Find where the given text appears and provide that cell's center as (x, y) coordinate. 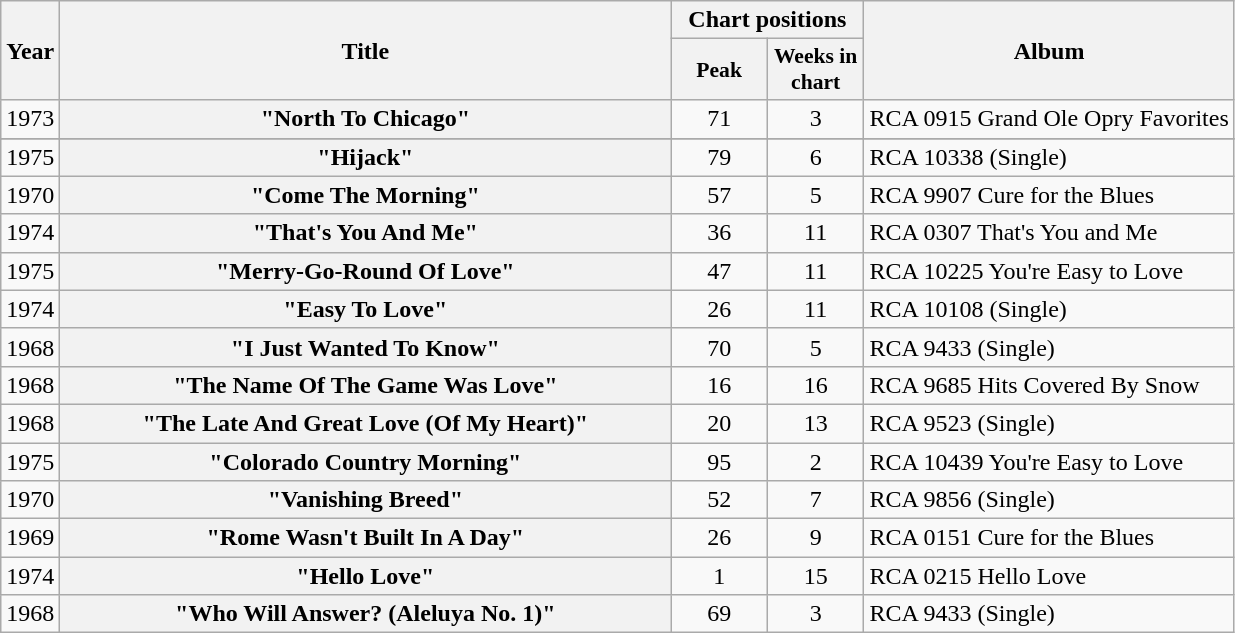
13 (816, 423)
RCA 10439 You're Easy to Love (1049, 461)
9 (816, 538)
69 (720, 614)
RCA 9907 Cure for the Blues (1049, 195)
Chart positions (768, 20)
RCA 9523 (Single) (1049, 423)
36 (720, 233)
"Colorado Country Morning" (366, 461)
RCA 10108 (Single) (1049, 309)
71 (720, 119)
"Easy To Love" (366, 309)
"Come The Morning" (366, 195)
"Hijack" (366, 157)
RCA 9685 Hits Covered By Snow (1049, 385)
RCA 10225 You're Easy to Love (1049, 271)
RCA 0151 Cure for the Blues (1049, 538)
"North To Chicago" (366, 119)
Album (1049, 50)
1969 (30, 538)
6 (816, 157)
Peak (720, 70)
15 (816, 576)
Weeks in chart (816, 70)
Title (366, 50)
RCA 10338 (Single) (1049, 157)
70 (720, 347)
Year (30, 50)
"Who Will Answer? (Aleluya No. 1)" (366, 614)
1973 (30, 119)
RCA 0215 Hello Love (1049, 576)
2 (816, 461)
95 (720, 461)
52 (720, 500)
"Merry-Go-Round Of Love" (366, 271)
"That's You And Me" (366, 233)
"Rome Wasn't Built In A Day" (366, 538)
47 (720, 271)
"Hello Love" (366, 576)
"I Just Wanted To Know" (366, 347)
"The Name Of The Game Was Love" (366, 385)
1 (720, 576)
RCA 9856 (Single) (1049, 500)
57 (720, 195)
7 (816, 500)
20 (720, 423)
RCA 0915 Grand Ole Opry Favorites (1049, 119)
"Vanishing Breed" (366, 500)
RCA 0307 That's You and Me (1049, 233)
79 (720, 157)
"The Late And Great Love (Of My Heart)" (366, 423)
